Output the [x, y] coordinate of the center of the cell containing the given text.  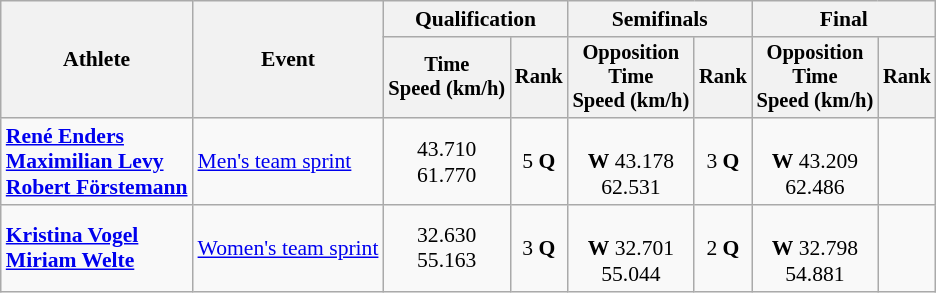
W 32.70155.044 [632, 248]
Qualification [475, 19]
2 Q [723, 248]
Semifinals [660, 19]
Final [844, 19]
32.63055.163 [446, 248]
W 32.79854.881 [816, 248]
Athlete [97, 60]
Men's team sprint [288, 162]
W 43.20962.486 [816, 162]
W 43.17862.531 [632, 162]
Kristina VogelMiriam Welte [97, 248]
43.71061.770 [446, 162]
Event [288, 60]
René EndersMaximilian LevyRobert Förstemann [97, 162]
5 Q [539, 162]
Women's team sprint [288, 248]
TimeSpeed (km/h) [446, 78]
